From the cell containing the given text, extract its center point as [X, Y] coordinate. 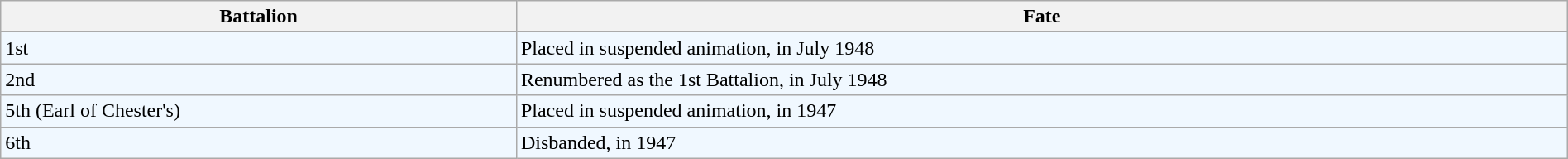
Fate [1042, 17]
6th [259, 142]
5th (Earl of Chester's) [259, 111]
Placed in suspended animation, in 1947 [1042, 111]
Placed in suspended animation, in July 1948 [1042, 48]
Renumbered as the 1st Battalion, in July 1948 [1042, 79]
2nd [259, 79]
Battalion [259, 17]
Disbanded, in 1947 [1042, 142]
1st [259, 48]
